For the text-containing cell, return its midpoint in [X, Y] coordinate format. 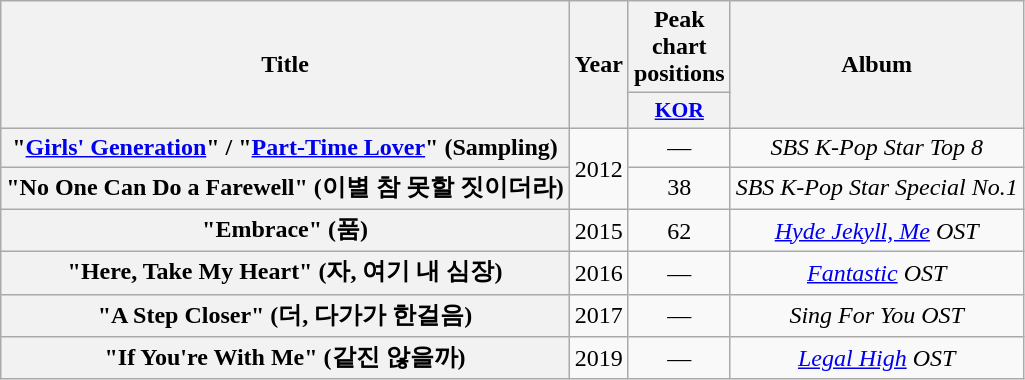
SBS K-Pop Star Special No.1 [876, 188]
2016 [598, 274]
SBS K-Pop Star Top 8 [876, 147]
Title [286, 65]
"Girls' Generation" / "Part-Time Lover" (Sampling) [286, 147]
"Here, Take My Heart" (자, 여기 내 심장) [286, 274]
62 [679, 230]
Album [876, 65]
Hyde Jekyll, Me OST [876, 230]
2012 [598, 168]
2015 [598, 230]
Sing For You OST [876, 316]
2017 [598, 316]
KOR [679, 111]
Legal High OST [876, 358]
"A Step Closer" (더, 다가가 한걸음) [286, 316]
Year [598, 65]
"Embrace" (품) [286, 230]
"If You're With Me" (같진 않을까) [286, 358]
2019 [598, 358]
38 [679, 188]
Peak chart positions [679, 47]
Fantastic OST [876, 274]
"No One Can Do a Farewell" (이별 참 못할 짓이더라) [286, 188]
